Capture the cell that displays the provided text and extract its [x, y] central coordinate. 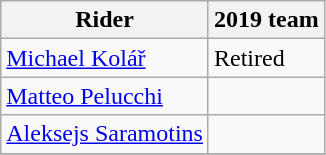
Retired [266, 58]
2019 team [266, 20]
Matteo Pelucchi [105, 96]
Michael Kolář [105, 58]
Rider [105, 20]
Aleksejs Saramotins [105, 134]
